Scan for the cell matching the given text and deliver its [x, y] coordinate at center. 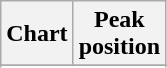
Peakposition [119, 34]
Chart [37, 34]
